Output the [x, y] coordinate of the center of the cell containing the given text.  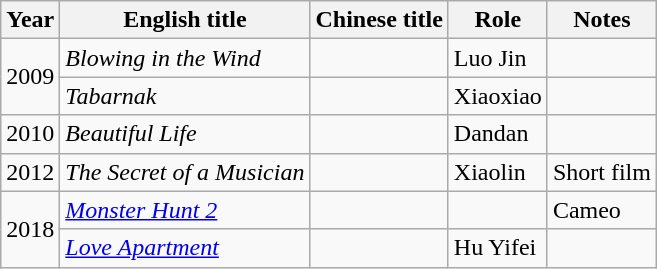
Cameo [602, 210]
Xiaoxiao [498, 96]
2009 [30, 77]
Xiaolin [498, 172]
Love Apartment [185, 248]
Blowing in the Wind [185, 58]
Dandan [498, 134]
2018 [30, 229]
Notes [602, 20]
Role [498, 20]
Hu Yifei [498, 248]
Luo Jin [498, 58]
English title [185, 20]
Monster Hunt 2 [185, 210]
Tabarnak [185, 96]
Year [30, 20]
2012 [30, 172]
Short film [602, 172]
Beautiful Life [185, 134]
The Secret of a Musician [185, 172]
Chinese title [379, 20]
2010 [30, 134]
